Detect which cell encompasses the target text, then output its [x, y] center coordinate. 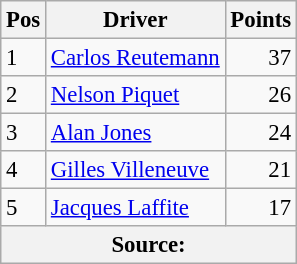
Source: [149, 245]
Points [260, 20]
Carlos Reutemann [136, 58]
Jacques Laffite [136, 208]
Gilles Villeneuve [136, 170]
17 [260, 208]
5 [24, 208]
Alan Jones [136, 133]
24 [260, 133]
Pos [24, 20]
37 [260, 58]
26 [260, 95]
Nelson Piquet [136, 95]
2 [24, 95]
Driver [136, 20]
1 [24, 58]
4 [24, 170]
21 [260, 170]
3 [24, 133]
